Detect which cell encompasses the target text, then output its (X, Y) center coordinate. 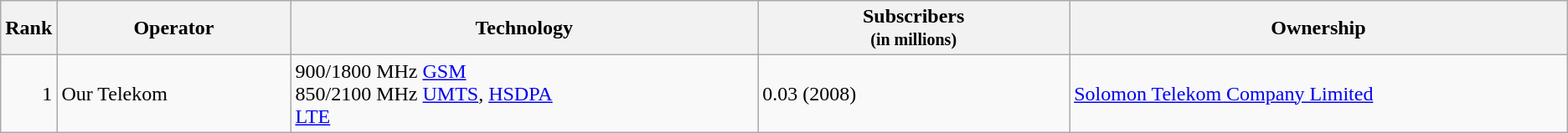
Our Telekom (174, 94)
1 (28, 94)
0.03 (2008) (914, 94)
Solomon Telekom Company Limited (1318, 94)
Ownership (1318, 28)
Rank (28, 28)
Subscribers(in millions) (914, 28)
900/1800 MHz GSM850/2100 MHz UMTS, HSDPALTE (524, 94)
Operator (174, 28)
Technology (524, 28)
